From the cell containing the given text, extract its center point as (x, y) coordinate. 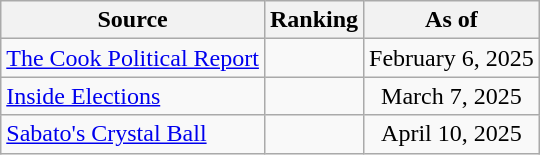
The Cook Political Report (133, 58)
Ranking (314, 20)
April 10, 2025 (452, 134)
March 7, 2025 (452, 96)
Source (133, 20)
Sabato's Crystal Ball (133, 134)
February 6, 2025 (452, 58)
As of (452, 20)
Inside Elections (133, 96)
